Return the [x, y] coordinate for the center point of the cell that contains the specified text.  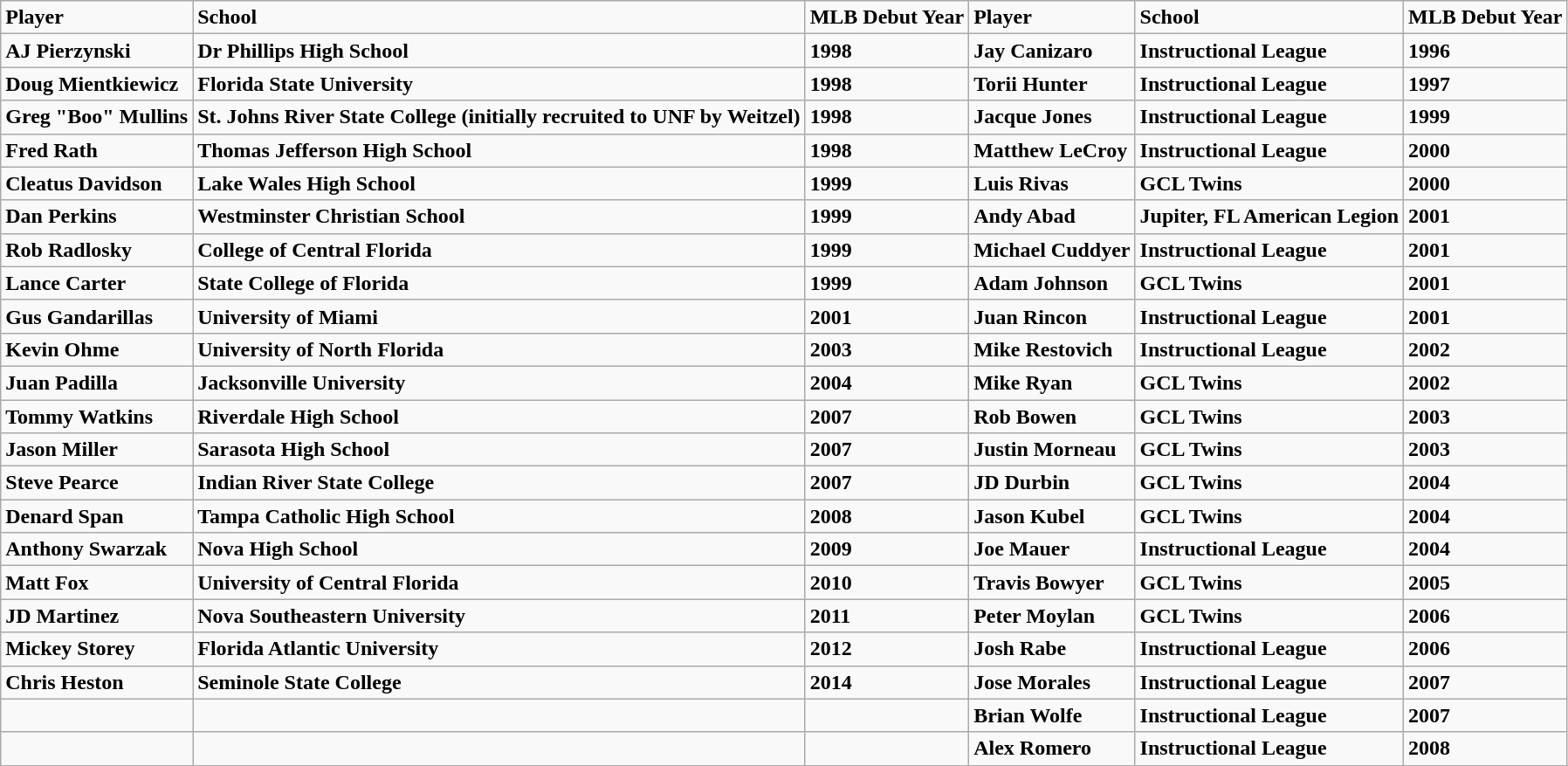
Steve Pearce [97, 483]
Brian Wolfe [1052, 715]
Travis Bowyer [1052, 583]
2011 [887, 616]
Matt Fox [97, 583]
Jason Miller [97, 450]
Kevin Ohme [97, 349]
Mike Restovich [1052, 349]
Jupiter, FL American Legion [1269, 217]
Cleatus Davidson [97, 183]
State College of Florida [499, 283]
Adam Johnson [1052, 283]
2010 [887, 583]
Jacksonville University [499, 383]
University of North Florida [499, 349]
Florida Atlantic University [499, 649]
Riverdale High School [499, 417]
Luis Rivas [1052, 183]
University of Miami [499, 316]
Jacque Jones [1052, 117]
Tampa Catholic High School [499, 516]
Dan Perkins [97, 217]
Dr Phillips High School [499, 51]
Doug Mientkiewicz [97, 84]
Andy Abad [1052, 217]
University of Central Florida [499, 583]
St. Johns River State College (initially recruited to UNF by Weitzel) [499, 117]
Rob Radlosky [97, 250]
Nova Southeastern University [499, 616]
Lance Carter [97, 283]
Mickey Storey [97, 649]
Peter Moylan [1052, 616]
2014 [887, 682]
AJ Pierzynski [97, 51]
Matthew LeCroy [1052, 150]
Fred Rath [97, 150]
2005 [1486, 583]
Nova High School [499, 549]
JD Martinez [97, 616]
Jose Morales [1052, 682]
Mike Ryan [1052, 383]
Michael Cuddyer [1052, 250]
Rob Bowen [1052, 417]
Tommy Watkins [97, 417]
Anthony Swarzak [97, 549]
Jay Canizaro [1052, 51]
Thomas Jefferson High School [499, 150]
Chris Heston [97, 682]
Juan Rincon [1052, 316]
1997 [1486, 84]
Torii Hunter [1052, 84]
Denard Span [97, 516]
2012 [887, 649]
Juan Padilla [97, 383]
Lake Wales High School [499, 183]
College of Central Florida [499, 250]
1996 [1486, 51]
Westminster Christian School [499, 217]
Florida State University [499, 84]
Greg "Boo" Mullins [97, 117]
Indian River State College [499, 483]
Joe Mauer [1052, 549]
2009 [887, 549]
Sarasota High School [499, 450]
Justin Morneau [1052, 450]
Jason Kubel [1052, 516]
Alex Romero [1052, 749]
Seminole State College [499, 682]
Josh Rabe [1052, 649]
JD Durbin [1052, 483]
Gus Gandarillas [97, 316]
